Find where the given text appears and provide that cell's center as [x, y] coordinate. 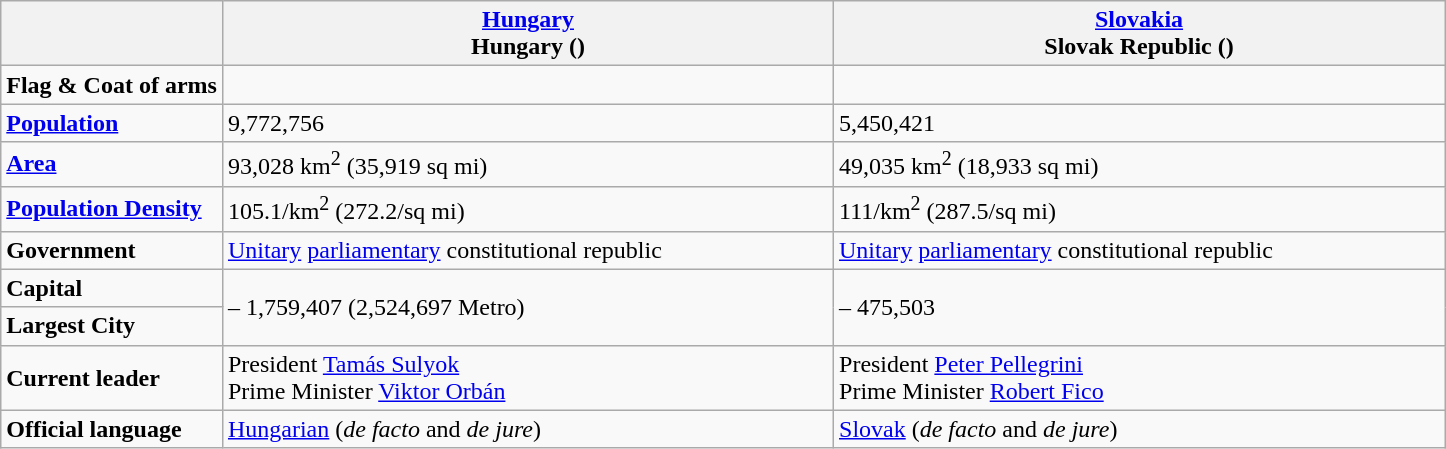
Area [112, 164]
111/km2 (287.5/sq mi) [1140, 208]
Government [112, 250]
93,028 km2 (35,919 sq mi) [528, 164]
Population Density [112, 208]
– 475,503 [1140, 307]
HungaryHungary () [528, 34]
– 1,759,407 (2,524,697 Metro) [528, 307]
Hungarian (de facto and de jure) [528, 429]
Slovak (de facto and de jure) [1140, 429]
9,772,756 [528, 123]
Flag & Coat of arms [112, 85]
Capital [112, 288]
SlovakiaSlovak Republic () [1140, 34]
Population [112, 123]
Current leader [112, 378]
Largest City [112, 326]
49,035 km2 (18,933 sq mi) [1140, 164]
105.1/km2 (272.2/sq mi) [528, 208]
Official language [112, 429]
President Tamás Sulyok Prime Minister Viktor Orbán [528, 378]
President Peter Pellegrini Prime Minister Robert Fico [1140, 378]
5,450,421 [1140, 123]
